Provide the [x, y] coordinate of the cell's center where the given text is located.  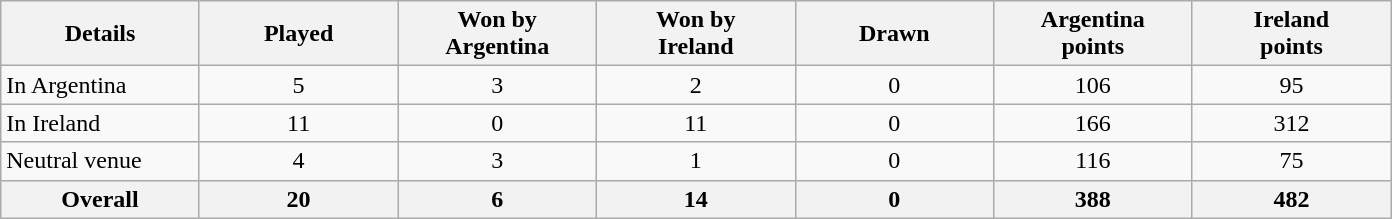
Details [100, 34]
95 [1292, 85]
116 [1094, 161]
166 [1094, 123]
106 [1094, 85]
482 [1292, 199]
Played [298, 34]
312 [1292, 123]
Drawn [894, 34]
Overall [100, 199]
Neutral venue [100, 161]
1 [696, 161]
6 [498, 199]
5 [298, 85]
In Ireland [100, 123]
Won byIreland [696, 34]
2 [696, 85]
75 [1292, 161]
4 [298, 161]
In Argentina [100, 85]
20 [298, 199]
Ireland points [1292, 34]
388 [1094, 199]
Argentina points [1094, 34]
14 [696, 199]
Won byArgentina [498, 34]
